Determine the (X, Y) coordinate at the center of the cell enclosing the given text.  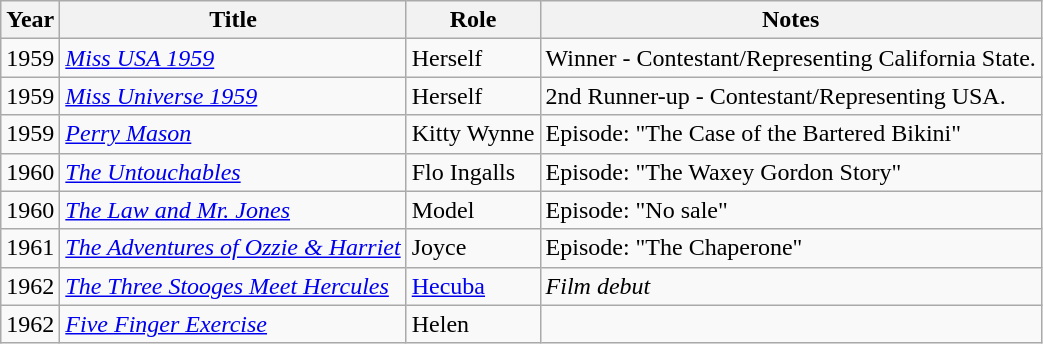
Hecuba (473, 286)
Title (233, 20)
Episode: "No sale" (790, 210)
Helen (473, 324)
Kitty Wynne (473, 134)
The Adventures of Ozzie & Harriet (233, 248)
The Law and Mr. Jones (233, 210)
Episode: "The Case of the Bartered Bikini" (790, 134)
Perry Mason (233, 134)
Five Finger Exercise (233, 324)
Notes (790, 20)
Role (473, 20)
The Three Stooges Meet Hercules (233, 286)
The Untouchables (233, 172)
1961 (30, 248)
Episode: "The Chaperone" (790, 248)
Winner - Contestant/Representing California State. (790, 58)
Joyce (473, 248)
Flo Ingalls (473, 172)
Miss Universe 1959 (233, 96)
Model (473, 210)
Episode: "The Waxey Gordon Story" (790, 172)
Miss USA 1959 (233, 58)
Year (30, 20)
2nd Runner-up - Contestant/Representing USA. (790, 96)
Film debut (790, 286)
